Return the [X, Y] coordinate for the center point of the cell that contains the specified text.  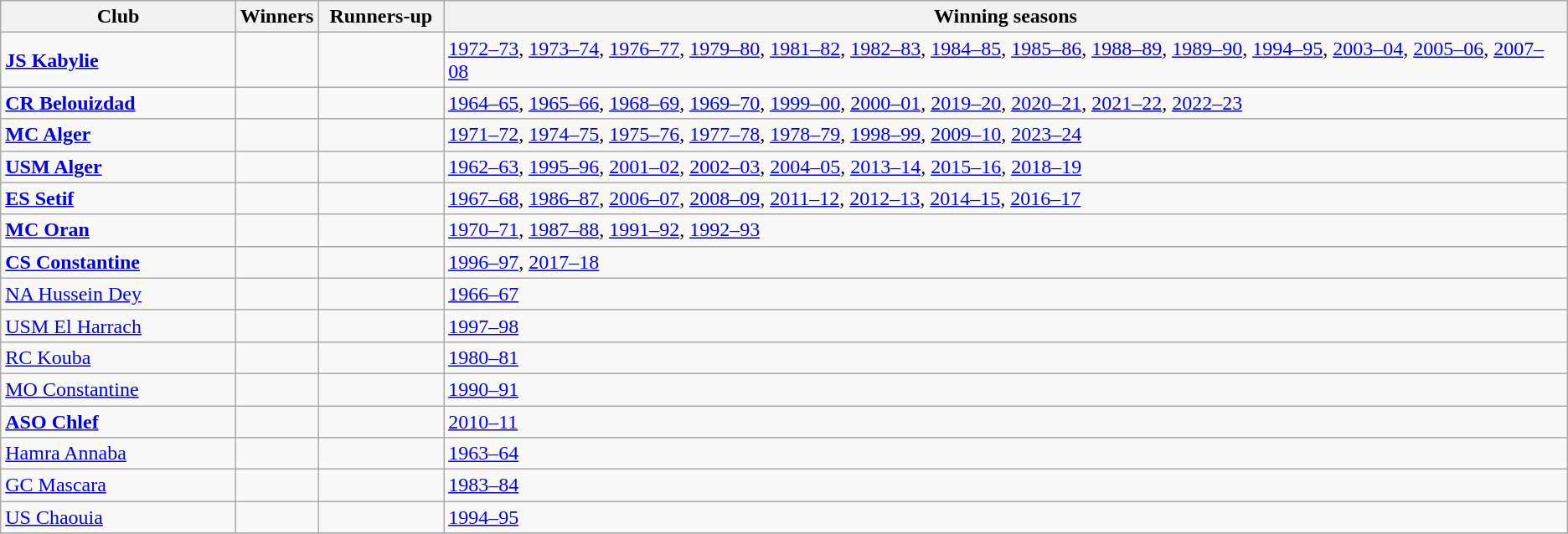
1980–81 [1006, 357]
USM Alger [119, 167]
ASO Chlef [119, 421]
RC Kouba [119, 357]
1994–95 [1006, 517]
MC Oran [119, 230]
1963–64 [1006, 454]
1966–67 [1006, 294]
1990–91 [1006, 389]
CS Constantine [119, 262]
MC Alger [119, 135]
Hamra Annaba [119, 454]
Winners [276, 17]
1962–63, 1995–96, 2001–02, 2002–03, 2004–05, 2013–14, 2015–16, 2018–19 [1006, 167]
Club [119, 17]
CR Belouizdad [119, 103]
Runners-up [381, 17]
US Chaouia [119, 517]
2010–11 [1006, 421]
1983–84 [1006, 485]
NA Hussein Dey [119, 294]
1971–72, 1974–75, 1975–76, 1977–78, 1978–79, 1998–99, 2009–10, 2023–24 [1006, 135]
1964–65, 1965–66, 1968–69, 1969–70, 1999–00, 2000–01, 2019–20, 2020–21, 2021–22, 2022–23 [1006, 103]
1996–97, 2017–18 [1006, 262]
1970–71, 1987–88, 1991–92, 1992–93 [1006, 230]
JS Kabylie [119, 60]
ES Setif [119, 198]
Winning seasons [1006, 17]
1997–98 [1006, 326]
1972–73, 1973–74, 1976–77, 1979–80, 1981–82, 1982–83, 1984–85, 1985–86, 1988–89, 1989–90, 1994–95, 2003–04, 2005–06, 2007–08 [1006, 60]
MO Constantine [119, 389]
GC Mascara [119, 485]
USM El Harrach [119, 326]
1967–68, 1986–87, 2006–07, 2008–09, 2011–12, 2012–13, 2014–15, 2016–17 [1006, 198]
